Return (X, Y) of the center of cell containing provided text 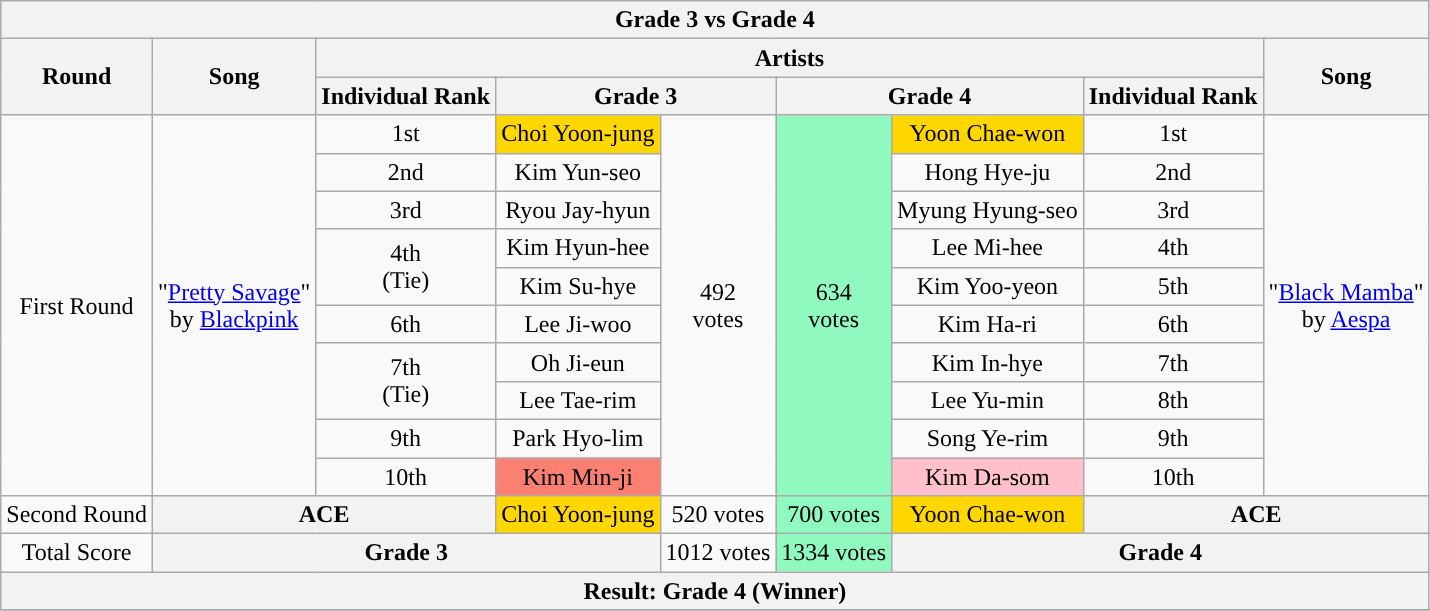
Result: Grade 4 (Winner) (715, 591)
"Pretty Savage"by Blackpink (234, 306)
Hong Hye-ju (988, 172)
Oh Ji-eun (578, 362)
7th(Tie) (406, 381)
Lee Yu-min (988, 400)
4th(Tie) (406, 267)
Kim Su-hye (578, 286)
Myung Hyung-seo (988, 210)
7th (1173, 362)
Kim Da-som (988, 477)
8th (1173, 400)
Kim Hyun-hee (578, 248)
1334 votes (834, 553)
Lee Tae-rim (578, 400)
Kim Min-ji (578, 477)
634votes (834, 306)
5th (1173, 286)
Second Round (77, 515)
Song Ye-rim (988, 438)
Lee Mi-hee (988, 248)
Kim Yun-seo (578, 172)
Kim Ha-ri (988, 324)
Lee Ji-woo (578, 324)
Kim In-hye (988, 362)
520 votes (718, 515)
Ryou Jay-hyun (578, 210)
First Round (77, 306)
Park Hyo-lim (578, 438)
Round (77, 77)
Grade 3 vs Grade 4 (715, 20)
Total Score (77, 553)
492votes (718, 306)
1012 votes (718, 553)
4th (1173, 248)
Kim Yoo-yeon (988, 286)
Artists (790, 58)
"Black Mamba"by Aespa (1346, 306)
700 votes (834, 515)
